Locate the cell with the specified text and output its (x, y) center coordinate. 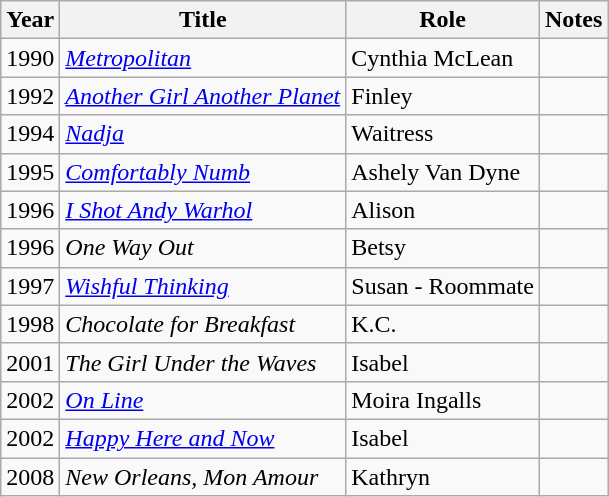
I Shot Andy Warhol (203, 210)
New Orleans, Mon Amour (203, 477)
Role (443, 20)
Happy Here and Now (203, 438)
1997 (30, 286)
Another Girl Another Planet (203, 96)
2001 (30, 362)
Title (203, 20)
Finley (443, 96)
1990 (30, 58)
Chocolate for Breakfast (203, 324)
Wishful Thinking (203, 286)
1995 (30, 172)
2008 (30, 477)
Comfortably Numb (203, 172)
1998 (30, 324)
1994 (30, 134)
Metropolitan (203, 58)
1992 (30, 96)
Cynthia McLean (443, 58)
Waitress (443, 134)
Ashely Van Dyne (443, 172)
On Line (203, 400)
Moira Ingalls (443, 400)
Susan - Roommate (443, 286)
K.C. (443, 324)
Alison (443, 210)
Notes (573, 20)
Year (30, 20)
The Girl Under the Waves (203, 362)
One Way Out (203, 248)
Nadja (203, 134)
Kathryn (443, 477)
Betsy (443, 248)
